Pinpoint the cell where the given text exists, returning its [x, y] midpoint coordinate. 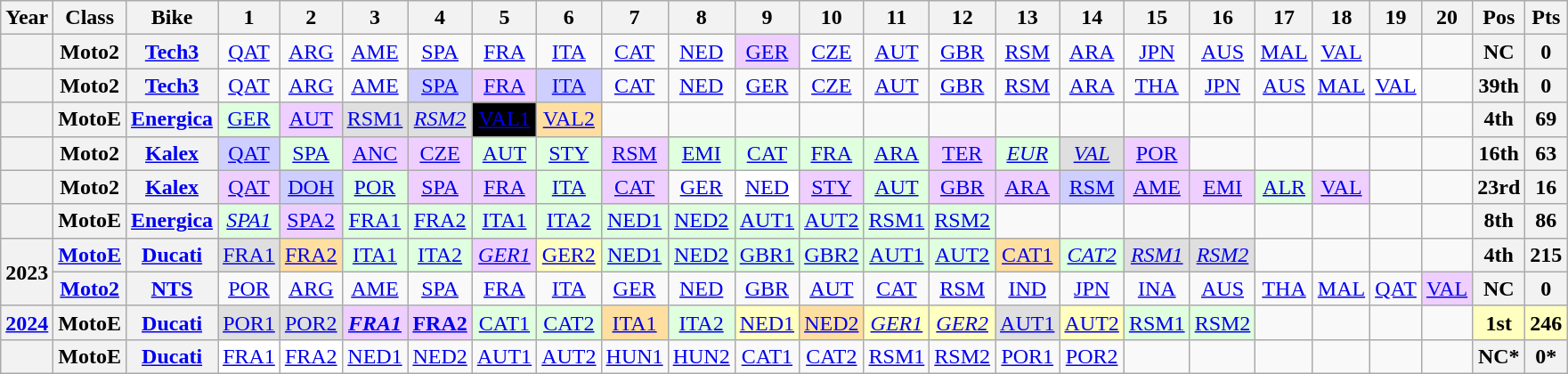
69 [1546, 119]
16th [1499, 153]
20 [1446, 18]
7 [634, 18]
Bike [173, 18]
0* [1546, 356]
HUN1 [634, 356]
ANC [375, 153]
12 [963, 18]
IND [1028, 289]
1 [249, 18]
INA [1157, 289]
SPA1 [249, 221]
9 [767, 18]
2023 [27, 272]
14 [1092, 18]
23rd [1499, 187]
246 [1546, 322]
2 [311, 18]
18 [1341, 18]
2024 [27, 322]
6 [569, 18]
86 [1546, 221]
TER [963, 153]
39th [1499, 85]
5 [504, 18]
ALR [1284, 187]
17 [1284, 18]
Pts [1546, 18]
63 [1546, 153]
EUR [1028, 153]
Pos [1499, 18]
VAL1 [504, 119]
NTS [173, 289]
Class [90, 18]
Year [27, 18]
215 [1546, 255]
19 [1396, 18]
10 [832, 18]
15 [1157, 18]
DOH [311, 187]
4 [440, 18]
SPA2 [311, 221]
GBR2 [832, 255]
NC* [1499, 356]
3 [375, 18]
GBR1 [767, 255]
13 [1028, 18]
VAL2 [569, 119]
1st [1499, 322]
8 [702, 18]
11 [897, 18]
8th [1499, 221]
HUN2 [702, 356]
